Locate the cell with the specified text and output its (x, y) center coordinate. 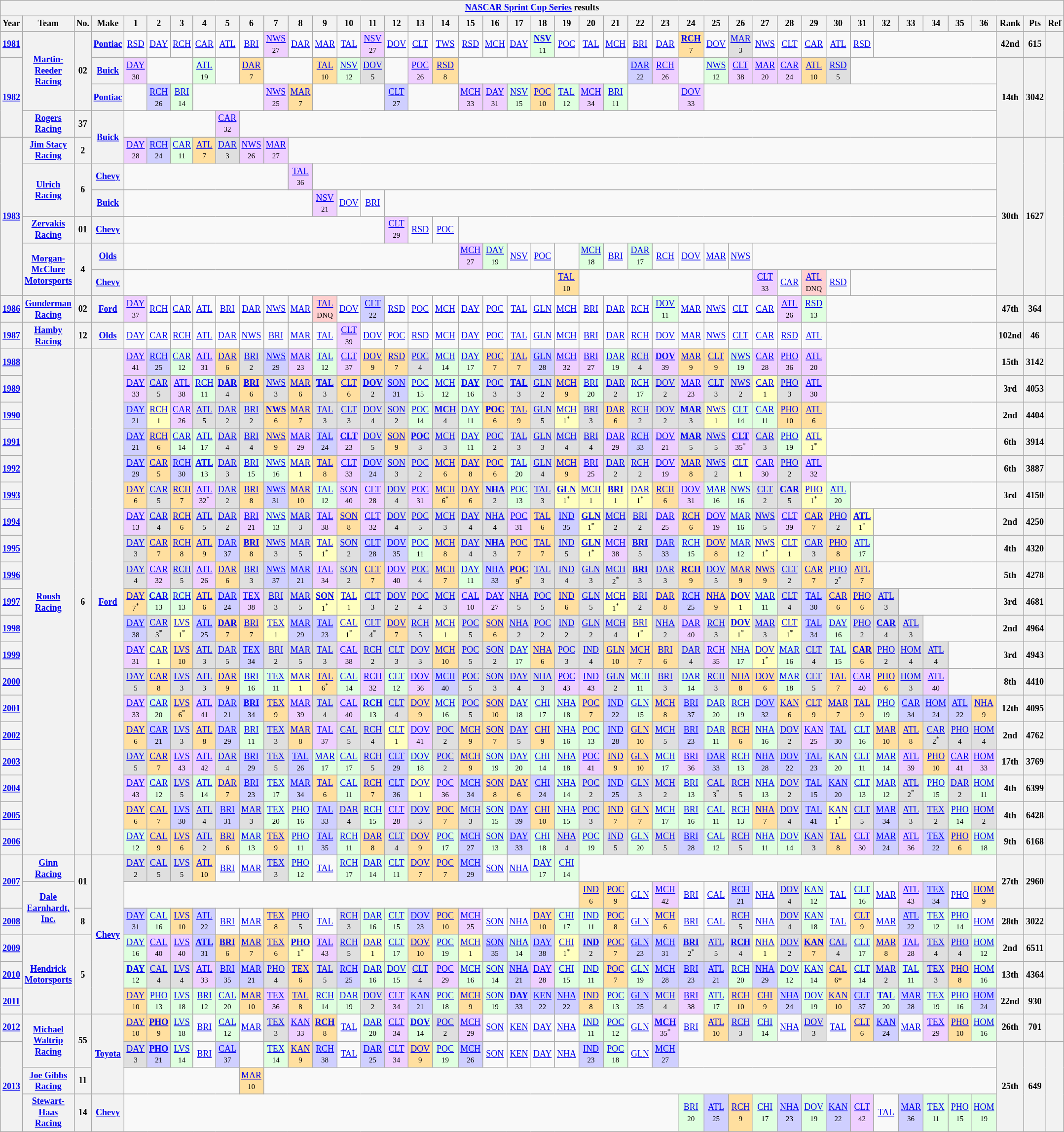
HOM3 (911, 682)
BRI25 (591, 469)
4964 (1035, 628)
23 (665, 24)
DOV12 (790, 975)
POC9 (616, 895)
BRI21 (252, 522)
4410 (1035, 682)
HOM19 (984, 1113)
2012 (12, 1027)
DAR1* (640, 495)
2002 (12, 735)
BRI31 (227, 815)
BRI12 (204, 1001)
DAY27 (495, 602)
MAR17 (325, 762)
POC29 (445, 975)
RCH1 (159, 415)
Ref (1055, 24)
CAL38 (349, 655)
16 (495, 24)
28 (790, 24)
4095 (1035, 709)
KAN9 (300, 1054)
MCH26 (471, 1054)
2013 (12, 1086)
NHA15 (567, 815)
1995 (12, 548)
DAR22 (640, 71)
CLT15 (397, 921)
NWS37 (276, 575)
ATL9 (204, 548)
BRI27 (591, 362)
HOM33 (984, 762)
DOV11 (665, 309)
DAR9 (227, 682)
DOV36 (420, 682)
35 (960, 24)
CAL17 (349, 762)
4278 (1035, 575)
TAL43 (325, 948)
9 (325, 24)
GLN25 (640, 1001)
BRI15 (252, 469)
27th (1010, 882)
SON13 (495, 842)
4681 (1035, 602)
ATL32* (204, 495)
CHI15 (567, 975)
GLN7 (640, 815)
PHO21 (159, 1054)
MCH2* (616, 575)
MCH11 (640, 682)
3 (182, 24)
HOM11 (984, 789)
DOV39 (665, 362)
CAL7 (159, 815)
Toyota (108, 1054)
MCH6* (445, 495)
MCH33 (471, 97)
Gunderman Racing (48, 309)
CAL37 (227, 1054)
19 (567, 24)
DOV15 (397, 975)
MCH35* (665, 1027)
BRI7 (252, 628)
DAY2 (136, 869)
DAR1 (373, 948)
ATL30 (814, 389)
MAR27 (276, 150)
KAN33 (300, 1027)
HOM (984, 921)
1986 (12, 309)
ATL38 (182, 389)
TEX38 (252, 602)
Jim Stacy Racing (48, 150)
1992 (12, 469)
17 (519, 24)
CAL1* (349, 628)
NHA28 (765, 762)
DOV35 (397, 548)
CLT22 (373, 309)
KAN10 (838, 1001)
13 (420, 24)
930 (1035, 1001)
DAY20 (519, 762)
DAR24 (227, 602)
MAR14 (886, 762)
RCH30 (182, 469)
13th (1010, 975)
ATL33 (204, 975)
CAL6* (838, 975)
DOV22 (790, 762)
MAR39 (300, 709)
ATL43 (911, 895)
TEX19 (936, 1001)
HOM9 (984, 895)
SON31 (397, 389)
1982 (12, 98)
BRI5 (640, 548)
5th (1010, 575)
POC12 (616, 1027)
RSD8 (445, 71)
25th (1010, 1086)
MCH10 (445, 655)
1999 (12, 655)
CLT38 (740, 71)
TAL5 (325, 975)
NWS27 (276, 44)
BRI2* (691, 948)
DOV33 (691, 97)
DOV8 (716, 548)
1989 (12, 389)
31 (862, 24)
RCH35 (716, 655)
TEX17 (276, 789)
TAL11 (911, 975)
NWS1 (716, 415)
MAR24 (886, 842)
ATL42 (204, 762)
RCH38 (325, 1054)
LVS4 (182, 975)
CAR41 (960, 762)
3887 (1035, 469)
DOV32 (765, 709)
HOM12 (984, 948)
TEX2 (936, 815)
LVS6* (182, 709)
22nd (1010, 1001)
ATL36 (911, 842)
Rogers Racing (48, 124)
28th (1010, 921)
DAY29 (136, 469)
TAL38 (325, 522)
25 (716, 24)
TEX22 (936, 842)
KAN1* (838, 815)
POC14 (420, 415)
CLT42 (862, 1113)
2009 (12, 948)
ATL14 (204, 789)
BRI14 (182, 97)
701 (1035, 1027)
POC43 (567, 682)
NHA29 (765, 975)
MCH38 (616, 548)
POC11 (420, 548)
NWS1* (765, 548)
BRI36 (691, 762)
Make (108, 24)
POC17 (445, 842)
NHA24 (790, 1001)
26th (1010, 1027)
MAR20 (765, 71)
CAR3* (159, 628)
GLN23 (640, 948)
NWS19 (740, 362)
30 (838, 24)
RCH32 (373, 682)
2008 (12, 921)
2960 (1035, 882)
BRI1* (640, 628)
1990 (12, 415)
ATL2 (204, 842)
KAN7 (814, 948)
DOV24 (373, 469)
NHA23 (790, 1113)
TEX20 (276, 815)
CLT4* (373, 628)
SON9 (397, 442)
26 (740, 24)
DAY13 (136, 522)
CAR14 (182, 442)
DAY43 (136, 789)
36 (984, 24)
SON35 (495, 948)
BRI29 (252, 762)
IND25 (616, 789)
NHA8 (740, 682)
NSV12 (349, 71)
8th (1010, 682)
DAY19 (495, 256)
DOV23 (420, 921)
NHA21 (519, 975)
ATL40 (936, 682)
IND7 (616, 815)
CAL10 (471, 602)
BRI38 (691, 1001)
NWS13 (276, 522)
NSV27 (373, 44)
17th (1010, 762)
MCH14 (445, 362)
GLN4 (543, 469)
DAY8 (471, 469)
SON7 (495, 735)
37 (83, 124)
KAN25 (814, 735)
PHO13 (159, 1001)
MAR36 (911, 1113)
DAR5 (227, 655)
SON15 (495, 815)
1981 (12, 44)
2003 (12, 762)
CAR21 (159, 735)
ATL21 (716, 975)
TAL28 (911, 948)
3769 (1035, 762)
DAY41 (136, 362)
NHA22 (567, 1001)
RCH20 (740, 975)
Hendrick Motorsports (48, 975)
Morgan-McClure Motorsports (48, 269)
CLT7 (373, 575)
POC41 (591, 762)
MAR6 (300, 389)
Michael Waltrip Racing (48, 1041)
TALDNQ (325, 309)
IND9 (616, 762)
364 (1035, 309)
POC15 (420, 389)
ATL39 (911, 762)
DAY37 (136, 309)
PHO (960, 895)
GLN28 (543, 362)
HOM18 (984, 842)
21 (616, 24)
1993 (12, 495)
DAY7* (136, 602)
SON10 (495, 709)
TAL37 (325, 735)
KAN14 (814, 975)
DAR40 (691, 628)
CAR34 (911, 709)
1998 (12, 628)
TEX36 (276, 1001)
NWS12 (716, 71)
46 (1035, 335)
32 (886, 24)
Pts (1035, 24)
MCH42 (665, 895)
2000 (12, 682)
2010 (12, 975)
BRI34 (252, 709)
15th (1010, 362)
4150 (1035, 495)
34 (936, 24)
Ginn Racing (48, 869)
Stewart-Haas Racing (48, 1113)
PHO11 (300, 842)
KEN22 (543, 1001)
4053 (1035, 389)
LVS14 (182, 1054)
CHI1* (567, 948)
CLT27 (397, 97)
POC36 (445, 789)
MCH31 (665, 948)
55 (83, 1041)
TAL24 (325, 442)
POC26 (420, 71)
3142 (1035, 362)
CLT32 (373, 522)
ATL19 (204, 71)
DAY18 (519, 709)
1994 (12, 522)
2005 (12, 815)
7 (276, 24)
1987 (12, 335)
KAN3 (814, 842)
4943 (1035, 655)
9th (1010, 842)
NSV21 (325, 203)
CAL9 (159, 842)
CAL3* (716, 789)
10 (349, 24)
TEX14 (276, 1054)
POC8 (616, 921)
4320 (1035, 548)
NSV15 (519, 97)
Zervakis Racing (48, 230)
DAR37 (227, 548)
RCH21 (740, 895)
CAR2* (936, 735)
KAN21 (420, 1001)
BRI 6 (227, 948)
PHO12 (300, 869)
4364 (1035, 975)
KAN6 (790, 709)
NSV11 (543, 44)
CHI18 (543, 842)
DAR21 (227, 709)
615 (1035, 44)
CAL20 (227, 1001)
DOV31 (691, 495)
2006 (12, 842)
RSD5 (838, 71)
NHA1 (765, 948)
NWS26 (252, 150)
LVS1* (182, 628)
TAL36 (300, 177)
KAN24 (886, 1027)
RCH19 (740, 709)
TWS (445, 44)
PHO36 (790, 362)
No. (83, 24)
CLT30 (862, 842)
TEX4 (936, 948)
DOV21 (665, 442)
MCH28 (665, 975)
RCH10 (740, 1001)
CAR30 (765, 469)
KAN12 (814, 895)
TAL41 (814, 815)
TEX29 (936, 1027)
DAR11 (716, 735)
2007 (12, 882)
NHA33 (495, 575)
MAR13 (252, 842)
HOM2 (984, 815)
1988 (12, 362)
PHO5 (300, 921)
CAL16 (159, 921)
15 (471, 24)
TAL1* (325, 548)
1627 (1035, 217)
MCH18 (591, 256)
4250 (1035, 522)
RCH24 (159, 150)
6428 (1035, 815)
CAR24 (790, 71)
Martin-Reeder Racing (48, 71)
CAR13 (159, 602)
IND28 (616, 735)
6511 (1035, 948)
33 (911, 24)
NHA13 (765, 789)
MCH32 (567, 362)
CLT13 (862, 789)
27 (765, 24)
IND22 (616, 709)
Joe Gibbs Racing (48, 1081)
NASCAR Sprint Cup Series results (532, 8)
DOV41 (420, 735)
LVS40 (182, 948)
GLN20 (640, 842)
MCH40 (445, 682)
IND23 (591, 1054)
NHA7 (765, 815)
RCH14 (325, 1001)
IND43 (591, 682)
DOV18 (420, 762)
CAR26 (182, 415)
TEX12 (936, 921)
BRI37 (691, 709)
Team (48, 24)
CLT12 (397, 682)
12th (1010, 709)
1 (136, 24)
14th (1010, 98)
TAL33 (325, 815)
CLT35* (740, 442)
102nd (1010, 335)
24 (691, 24)
TAL6* (325, 682)
TEX1 (276, 628)
CAR8 (159, 682)
NHA5 (519, 602)
SON6 (495, 628)
MCH12 (445, 389)
TAL4 (325, 709)
TAL26 (300, 762)
Rank (1010, 24)
Year (12, 24)
MAR2 (886, 975)
DAR17 (640, 256)
29 (814, 24)
SON14 (495, 975)
PHO3 (790, 389)
TAL1 (349, 602)
NWS6 (276, 415)
ATLDNQ (814, 283)
ATL2* (911, 789)
BRI28 (691, 842)
Dale Earnhardt, Inc. (48, 908)
3042 (1035, 98)
CAR20 (159, 709)
TEX5 (276, 762)
PHO2* (838, 575)
6168 (1035, 842)
CAR28 (765, 362)
Roush Racing (48, 602)
2004 (12, 789)
PHO9 (159, 1027)
MAR28 (911, 1001)
1996 (12, 575)
DOV10 (420, 948)
22 (640, 24)
Ulrich Racing (48, 189)
2011 (12, 1001)
TEX8 (276, 921)
NHA11 (765, 842)
3914 (1035, 442)
CHI10 (543, 815)
LVS6 (182, 842)
1997 (12, 602)
42nd (1010, 44)
NWS29 (276, 362)
NHA17 (740, 655)
MCH25 (471, 921)
30th (1010, 217)
4404 (1035, 415)
CAL14 (349, 682)
CLT36 (397, 789)
KAN22 (838, 1113)
ATL32 (814, 469)
SON1* (325, 602)
4762 (1035, 735)
MAR18 (790, 682)
1983 (12, 217)
SON40 (349, 495)
IND35 (567, 522)
IND8 (591, 1001)
Hamby Racing (48, 335)
BRI35 (227, 975)
POC9* (519, 575)
GLN19 (640, 975)
CLT23 (349, 442)
CLT1* (790, 628)
NWS31 (276, 495)
DAY30 (136, 71)
DOV6 (765, 682)
NHA6 (543, 655)
TAL35 (325, 842)
ATL41 (204, 709)
NSV (519, 256)
20 (591, 24)
GLN15 (640, 709)
649 (1035, 1086)
6399 (1035, 789)
KAN18 (814, 921)
18 (543, 24)
LVS43 (182, 762)
CHI24 (543, 789)
RCH33 (640, 442)
RSD13 (814, 309)
BRI1 (616, 495)
BRI13 (691, 789)
DOV40 (397, 575)
NWS25 (276, 97)
47th (1010, 309)
CAR40 (862, 682)
LVS30 (182, 815)
1991 (12, 442)
MAR11 (765, 602)
ATL13 (204, 469)
3022 (1035, 921)
DAY39 (519, 815)
RSD7 (397, 362)
2001 (12, 709)
